From the cell containing the given text, extract its center point as (x, y) coordinate. 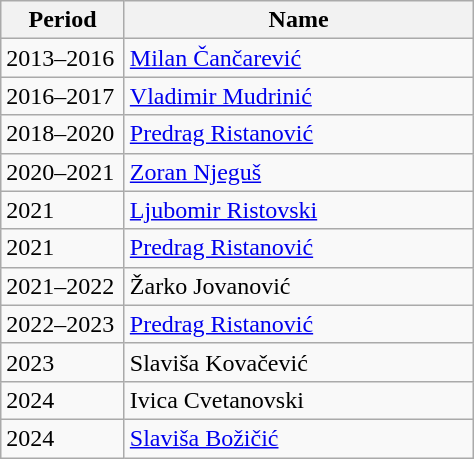
Ivica Cvetanovski (298, 400)
2020–2021 (63, 172)
Ljubomir Ristovski (298, 210)
Milan Čančarević (298, 58)
Slaviša Božičić (298, 438)
Žarko Jovanović (298, 286)
Period (63, 20)
2016–2017 (63, 96)
2022–2023 (63, 324)
Vladimir Mudrinić (298, 96)
2023 (63, 362)
Name (298, 20)
2021–2022 (63, 286)
Slaviša Kovačević (298, 362)
2013–2016 (63, 58)
Zoran Njeguš (298, 172)
2018–2020 (63, 134)
